Detect which cell encompasses the target text, then output its [X, Y] center coordinate. 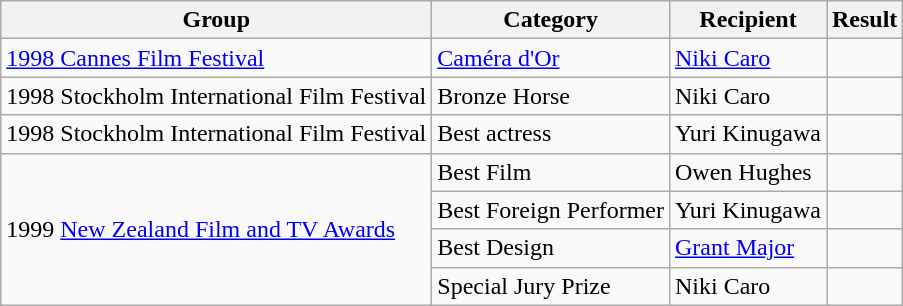
Best Film [551, 172]
Best Design [551, 248]
Group [216, 20]
1999 New Zealand Film and TV Awards [216, 229]
Grant Major [748, 248]
Recipient [748, 20]
Special Jury Prize [551, 286]
Caméra d'Or [551, 58]
1998 Cannes Film Festival [216, 58]
Best actress [551, 134]
Result [864, 20]
Owen Hughes [748, 172]
Category [551, 20]
Best Foreign Performer [551, 210]
Bronze Horse [551, 96]
